Locate the cell with the specified text and output its [X, Y] center coordinate. 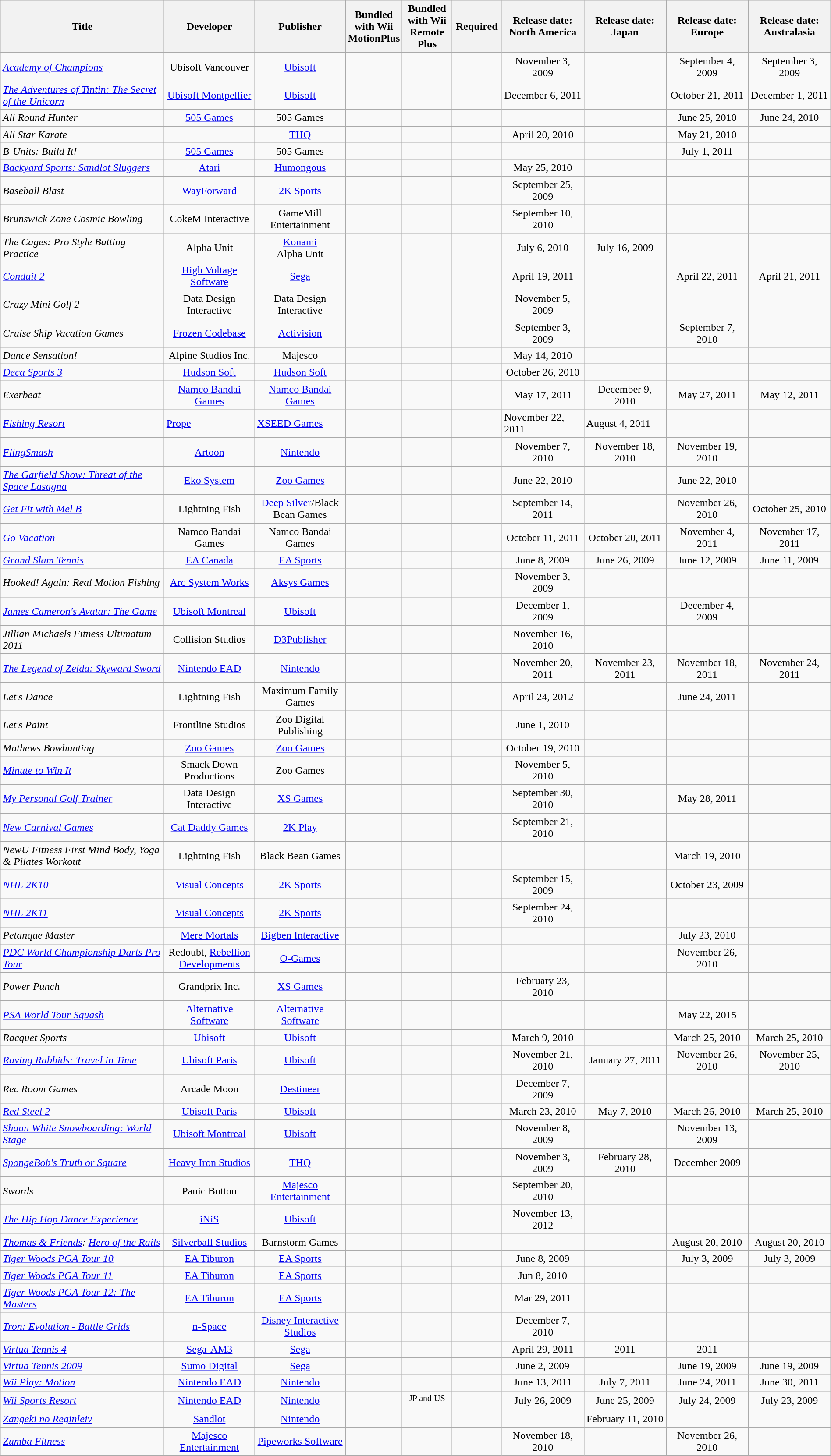
n-Space [210, 1327]
February 23, 2010 [543, 987]
October 25, 2010 [789, 509]
Bundled with Wii MotionPlus [374, 26]
Deep Silver/Black Bean Games [300, 509]
Minute to Win It [82, 770]
July 23, 2009 [789, 1400]
Tiger Woods PGA Tour 12: The Masters [82, 1298]
Grand Slam Tennis [82, 560]
D3Publisher [300, 640]
April 21, 2011 [789, 276]
January 27, 2011 [625, 1060]
Zangeki no Reginleiv [82, 1419]
The Legend of Zelda: Skyward Sword [82, 668]
June 2, 2009 [543, 1366]
March 9, 2010 [543, 1038]
Smack Down Productions [210, 770]
April 29, 2011 [543, 1349]
September 10, 2010 [543, 219]
PDC World Championship Darts Pro Tour [82, 958]
B-Units: Build It! [82, 151]
Let's Paint [82, 725]
Red Steel 2 [82, 1111]
Collision Studios [210, 640]
Maximum Family Games [300, 697]
July 7, 2011 [625, 1382]
Grandprix Inc. [210, 987]
May 17, 2011 [543, 395]
Sega-AM3 [210, 1349]
October 21, 2011 [707, 96]
Dance Sensation! [82, 356]
December 7, 2010 [543, 1327]
My Personal Golf Trainer [82, 799]
March 23, 2010 [543, 1111]
July 6, 2010 [543, 247]
JP and US [427, 1400]
EA Canada [210, 560]
June 25, 2010 [707, 118]
Release date:North America [543, 26]
Pipeworks Software [300, 1442]
Frontline Studios [210, 725]
Activision [300, 333]
September 20, 2010 [543, 1191]
December 7, 2009 [543, 1088]
April 20, 2010 [543, 135]
April 22, 2011 [707, 276]
PSA World Tour Squash [82, 1015]
Tiger Woods PGA Tour 11 [82, 1275]
FlingSmash [82, 452]
October 19, 2010 [543, 748]
November 13, 2012 [543, 1220]
James Cameron's Avatar: The Game [82, 611]
Barnstorm Games [300, 1242]
Rec Room Games [82, 1088]
November 17, 2011 [789, 537]
Black Bean Games [300, 856]
November 5, 2010 [543, 770]
Jillian Michaels Fitness Ultimatum 2011 [82, 640]
Let's Dance [82, 697]
Ubisoft Vancouver [210, 67]
Cruise Ship Vacation Games [82, 333]
Arcade Moon [210, 1088]
March 19, 2010 [707, 856]
Aksys Games [300, 583]
June 30, 2011 [789, 1382]
September 21, 2010 [543, 827]
Artoon [210, 452]
Conduit 2 [82, 276]
Destineer [300, 1088]
Heavy Iron Studios [210, 1162]
The Garfield Show: Threat of the Space Lasagna [82, 480]
December 2009 [707, 1162]
The Cages: Pro Style Batting Practice [82, 247]
Zumba Fitness [82, 1442]
May 14, 2010 [543, 356]
November 13, 2009 [707, 1134]
October 23, 2009 [707, 884]
Virtua Tennis 2009 [82, 1366]
Crazy Mini Golf 2 [82, 304]
NewU Fitness First Mind Body, Yoga & Pilates Workout [82, 856]
September 25, 2009 [543, 190]
December 9, 2010 [625, 395]
September 15, 2009 [543, 884]
Get Fit with Mel B [82, 509]
May 7, 2010 [625, 1111]
Mar 29, 2011 [543, 1298]
Shaun White Snowboarding: World Stage [82, 1134]
June 25, 2009 [625, 1400]
Jun 8, 2010 [543, 1275]
Racquet Sports [82, 1038]
Konami Alpha Unit [300, 247]
May 22, 2015 [707, 1015]
September 7, 2010 [707, 333]
May 27, 2011 [707, 395]
October 11, 2011 [543, 537]
Backyard Sports: Sandlot Sluggers [82, 168]
November 23, 2011 [625, 668]
Release date:Europe [707, 26]
Majesco [300, 356]
Humongous [300, 168]
September 24, 2010 [543, 913]
Academy of Champions [82, 67]
Ubisoft Montpellier [210, 96]
July 24, 2009 [707, 1400]
August 4, 2011 [625, 423]
June 26, 2009 [625, 560]
May 21, 2010 [707, 135]
Redoubt, Rebellion Developments [210, 958]
NHL 2K11 [82, 913]
November 24, 2011 [789, 668]
Petanque Master [82, 935]
Fishing Resort [82, 423]
Developer [210, 26]
Power Punch [82, 987]
December 6, 2011 [543, 96]
Baseball Blast [82, 190]
April 24, 2012 [543, 697]
December 1, 2011 [789, 96]
December 1, 2009 [543, 611]
June 24, 2010 [789, 118]
Go Vacation [82, 537]
July 23, 2010 [707, 935]
Exerbeat [82, 395]
March 26, 2010 [707, 1111]
November 20, 2011 [543, 668]
XSEED Games [300, 423]
O-Games [300, 958]
November 18, 2011 [707, 668]
Sumo Digital [210, 1366]
Required [477, 26]
Silverball Studios [210, 1242]
Bundled with Wii Remote Plus [427, 26]
September 14, 2011 [543, 509]
Eko System [210, 480]
October 26, 2010 [543, 372]
Atari [210, 168]
Brunswick Zone Cosmic Bowling [82, 219]
Sandlot [210, 1419]
July 16, 2009 [625, 247]
High Voltage Software [210, 276]
September 4, 2009 [707, 67]
Wii Sports Resort [82, 1400]
May 28, 2011 [707, 799]
July 1, 2011 [707, 151]
June 11, 2009 [789, 560]
All Star Karate [82, 135]
Mere Mortals [210, 935]
Zoo Digital Publishing [300, 725]
Tiger Woods PGA Tour 10 [82, 1259]
New Carnival Games [82, 827]
February 28, 2010 [625, 1162]
November 5, 2009 [543, 304]
GameMill Entertainment [300, 219]
June 12, 2009 [707, 560]
Mathews Bowhunting [82, 748]
Disney Interactive Studios [300, 1327]
The Hip Hop Dance Experience [82, 1220]
Raving Rabbids: Travel in Time [82, 1060]
Bigben Interactive [300, 935]
Frozen Codebase [210, 333]
June 13, 2011 [543, 1382]
Cat Daddy Games [210, 827]
WayForward [210, 190]
May 25, 2010 [543, 168]
February 11, 2010 [625, 1419]
November 21, 2010 [543, 1060]
November 7, 2010 [543, 452]
All Round Hunter [82, 118]
November 8, 2009 [543, 1134]
Thomas & Friends: Hero of the Rails [82, 1242]
Deca Sports 3 [82, 372]
Release date:Australasia [789, 26]
iNiS [210, 1220]
Hooked! Again: Real Motion Fishing [82, 583]
Arc System Works [210, 583]
Title [82, 26]
2K Play [300, 827]
Wii Play: Motion [82, 1382]
April 19, 2011 [543, 276]
July 26, 2009 [543, 1400]
December 4, 2009 [707, 611]
June 1, 2010 [543, 725]
Alpha Unit [210, 247]
November 25, 2010 [789, 1060]
May 12, 2011 [789, 395]
NHL 2K10 [82, 884]
November 19, 2010 [707, 452]
Tron: Evolution - Battle Grids [82, 1327]
November 22, 2011 [543, 423]
Panic Button [210, 1191]
November 16, 2010 [543, 640]
Alpine Studios Inc. [210, 356]
Virtua Tennis 4 [82, 1349]
September 30, 2010 [543, 799]
Release date:Japan [625, 26]
Swords [82, 1191]
SpongeBob's Truth or Square [82, 1162]
November 4, 2011 [707, 537]
October 20, 2011 [625, 537]
CokeM Interactive [210, 219]
Prope [210, 423]
The Adventures of Tintin: The Secret of the Unicorn [82, 96]
Publisher [300, 26]
